Determine the [X, Y] coordinate at the center of the cell enclosing the given text.  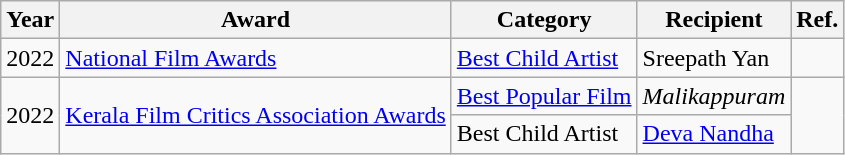
Recipient [714, 20]
Kerala Film Critics Association Awards [256, 115]
Award [256, 20]
Category [544, 20]
Ref. [818, 20]
Malikappuram [714, 96]
Best Popular Film [544, 96]
National Film Awards [256, 58]
Year [30, 20]
Deva Nandha [714, 134]
Sreepath Yan [714, 58]
